Pinpoint the cell where the given text exists, returning its (x, y) midpoint coordinate. 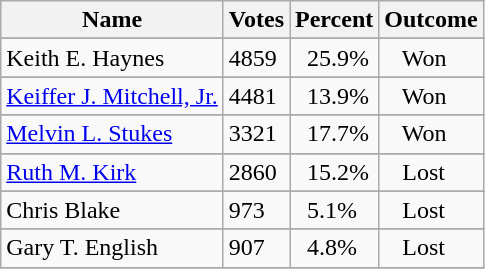
Keith E. Haynes (112, 58)
Percent (334, 20)
4481 (256, 96)
2860 (256, 172)
4.8% (334, 248)
Outcome (431, 20)
17.7% (334, 134)
3321 (256, 134)
Keiffer J. Mitchell, Jr. (112, 96)
Ruth M. Kirk (112, 172)
25.9% (334, 58)
Chris Blake (112, 210)
Votes (256, 20)
Melvin L. Stukes (112, 134)
907 (256, 248)
Gary T. English (112, 248)
Name (112, 20)
13.9% (334, 96)
5.1% (334, 210)
4859 (256, 58)
15.2% (334, 172)
973 (256, 210)
